Determine the [X, Y] coordinate at the center of the cell enclosing the given text.  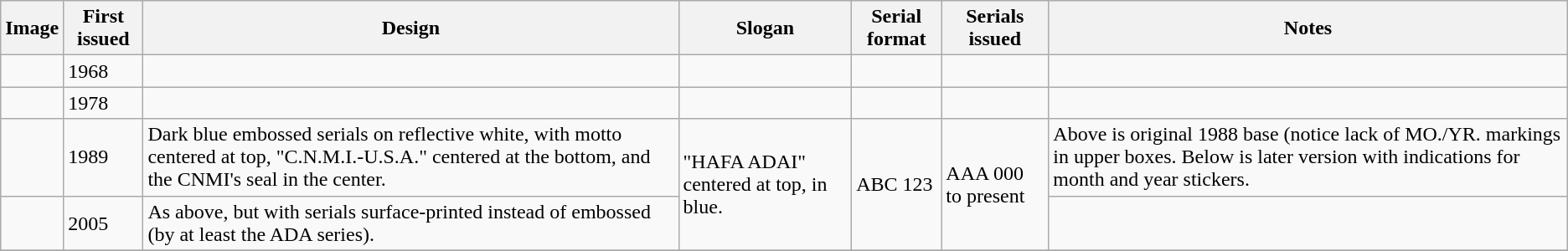
AAA 000 to present [995, 184]
1989 [104, 157]
1968 [104, 71]
Serial format [896, 28]
2005 [104, 223]
Above is original 1988 base (notice lack of MO./YR. markings in upper boxes. Below is later version with indications for month and year stickers. [1308, 157]
1978 [104, 103]
As above, but with serials surface-printed instead of embossed (by at least the ADA series). [410, 223]
Serials issued [995, 28]
Image [32, 28]
"HAFA ADAI" centered at top, in blue. [766, 184]
ABC 123 [896, 184]
Notes [1308, 28]
Design [410, 28]
First issued [104, 28]
Slogan [766, 28]
